Identify which cell holds the provided text, then report its (X, Y) central coordinate. 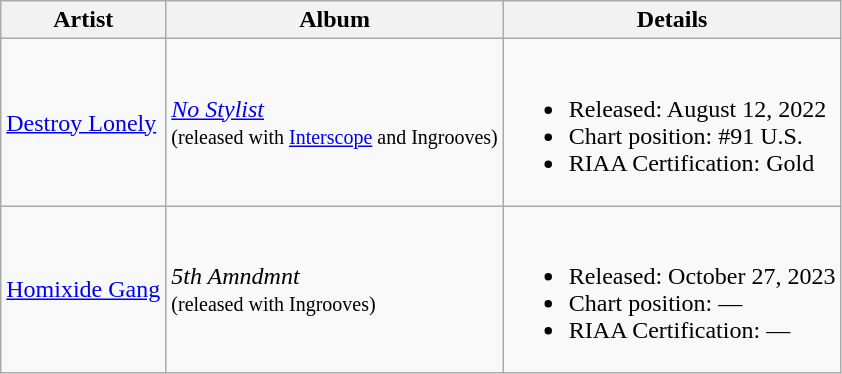
5th Amndmnt(released with Ingrooves) (335, 290)
Released: October 27, 2023Chart position: —RIAA Certification: — (672, 290)
Released: August 12, 2022Chart position: #91 U.S.RIAA Certification: Gold (672, 122)
No Stylist(released with Interscope and Ingrooves) (335, 122)
Album (335, 20)
Homixide Gang (84, 290)
Destroy Lonely (84, 122)
Details (672, 20)
Artist (84, 20)
